Identify which cell holds the provided text, then report its [x, y] central coordinate. 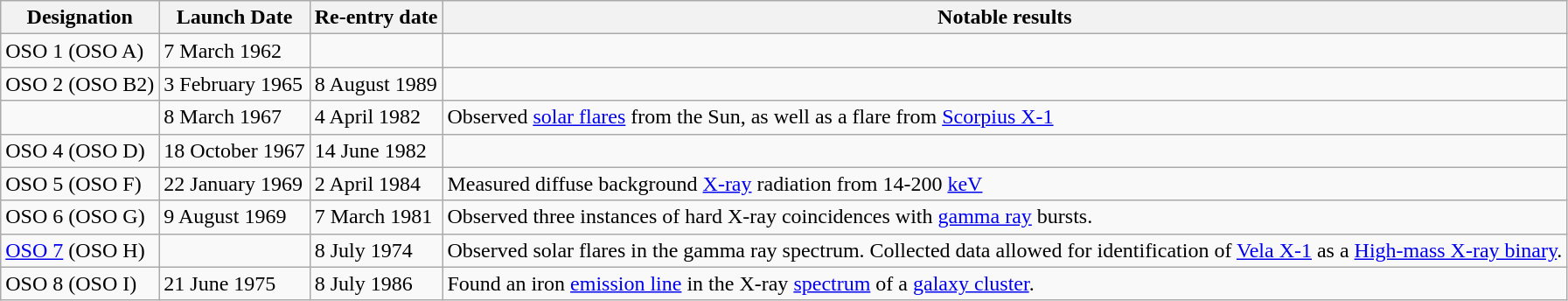
Launch Date [234, 17]
8 March 1967 [234, 117]
Designation [80, 17]
OSO 7 (OSO H) [80, 250]
Observed three instances of hard X-ray coincidences with gamma ray bursts. [1005, 217]
Found an iron emission line in the X-ray spectrum of a galaxy cluster. [1005, 283]
22 January 1969 [234, 184]
7 March 1962 [234, 51]
3 February 1965 [234, 84]
8 July 1986 [376, 283]
18 October 1967 [234, 150]
OSO 1 (OSO A) [80, 51]
8 July 1974 [376, 250]
Re-entry date [376, 17]
Observed solar flares in the gamma ray spectrum. Collected data allowed for identification of Vela X-1 as a High-mass X-ray binary. [1005, 250]
OSO 4 (OSO D) [80, 150]
Notable results [1005, 17]
2 April 1984 [376, 184]
21 June 1975 [234, 283]
9 August 1969 [234, 217]
OSO 2 (OSO B2) [80, 84]
7 March 1981 [376, 217]
Observed solar flares from the Sun, as well as a flare from Scorpius X-1 [1005, 117]
4 April 1982 [376, 117]
Measured diffuse background X-ray radiation from 14-200 keV [1005, 184]
OSO 8 (OSO I) [80, 283]
8 August 1989 [376, 84]
14 June 1982 [376, 150]
OSO 6 (OSO G) [80, 217]
OSO 5 (OSO F) [80, 184]
